Scan for the cell matching the given text and deliver its (x, y) coordinate at center. 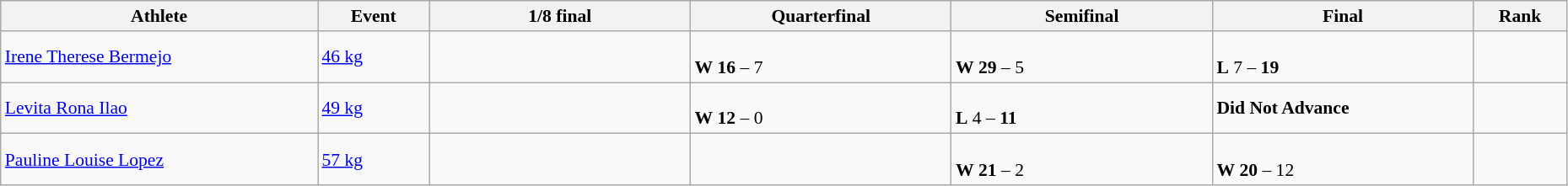
W 12 – 0 (822, 108)
Irene Therese Bermejo (159, 57)
46 kg (373, 57)
W 16 – 7 (822, 57)
W 29 – 5 (1081, 57)
L 4 – 11 (1081, 108)
Pauline Louise Lopez (159, 160)
Quarterfinal (822, 16)
Did Not Advance (1343, 108)
1/8 final (560, 16)
Final (1343, 16)
Semifinal (1081, 16)
W 21 – 2 (1081, 160)
49 kg (373, 108)
Rank (1520, 16)
57 kg (373, 160)
W 20 – 12 (1343, 160)
L 7 – 19 (1343, 57)
Athlete (159, 16)
Levita Rona Ilao (159, 108)
Event (373, 16)
